Extract the [x, y] coordinate from the center of the cell holding the provided text.  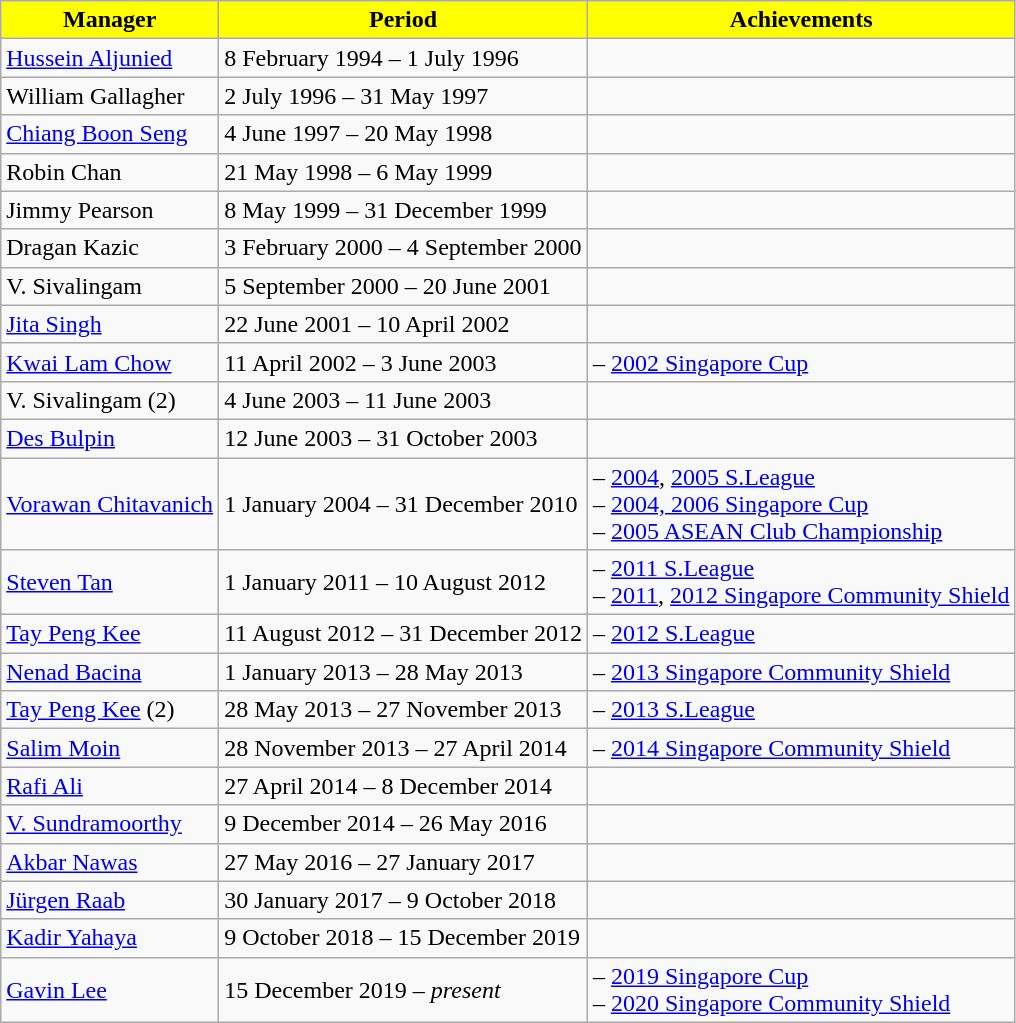
Des Bulpin [110, 438]
Robin Chan [110, 172]
Tay Peng Kee [110, 634]
Jimmy Pearson [110, 210]
4 June 2003 – 11 June 2003 [404, 400]
28 November 2013 – 27 April 2014 [404, 748]
4 June 1997 – 20 May 1998 [404, 134]
22 June 2001 – 10 April 2002 [404, 324]
V. Sivalingam (2) [110, 400]
11 August 2012 – 31 December 2012 [404, 634]
9 December 2014 – 26 May 2016 [404, 824]
William Gallagher [110, 96]
15 December 2019 – present [404, 990]
Jürgen Raab [110, 900]
– 2011 S.League– 2011, 2012 Singapore Community Shield [801, 582]
2 July 1996 – 31 May 1997 [404, 96]
Chiang Boon Seng [110, 134]
21 May 1998 – 6 May 1999 [404, 172]
Vorawan Chitavanich [110, 504]
Dragan Kazic [110, 248]
– 2012 S.League [801, 634]
1 January 2013 – 28 May 2013 [404, 672]
27 May 2016 – 27 January 2017 [404, 862]
Jita Singh [110, 324]
– 2013 S.League [801, 710]
Salim Moin [110, 748]
27 April 2014 – 8 December 2014 [404, 786]
Kadir Yahaya [110, 938]
Period [404, 20]
Achievements [801, 20]
9 October 2018 – 15 December 2019 [404, 938]
Manager [110, 20]
1 January 2011 – 10 August 2012 [404, 582]
11 April 2002 – 3 June 2003 [404, 362]
Hussein Aljunied [110, 58]
Nenad Bacina [110, 672]
8 May 1999 – 31 December 1999 [404, 210]
30 January 2017 – 9 October 2018 [404, 900]
3 February 2000 – 4 September 2000 [404, 248]
– 2004, 2005 S.League– 2004, 2006 Singapore Cup– 2005 ASEAN Club Championship [801, 504]
– 2019 Singapore Cup– 2020 Singapore Community Shield [801, 990]
– 2002 Singapore Cup [801, 362]
1 January 2004 – 31 December 2010 [404, 504]
V. Sivalingam [110, 286]
5 September 2000 – 20 June 2001 [404, 286]
– 2014 Singapore Community Shield [801, 748]
V. Sundramoorthy [110, 824]
Steven Tan [110, 582]
28 May 2013 – 27 November 2013 [404, 710]
12 June 2003 – 31 October 2003 [404, 438]
8 February 1994 – 1 July 1996 [404, 58]
Tay Peng Kee (2) [110, 710]
Gavin Lee [110, 990]
Kwai Lam Chow [110, 362]
Akbar Nawas [110, 862]
Rafi Ali [110, 786]
– 2013 Singapore Community Shield [801, 672]
